Return (X, Y) of the center of cell containing provided text 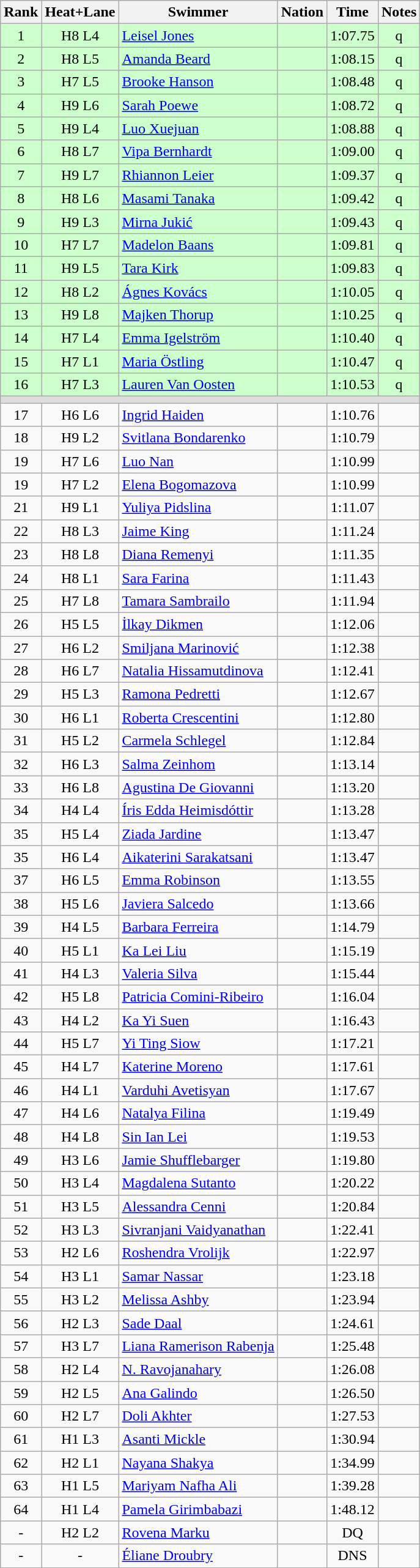
16 (21, 385)
1:12.41 (353, 671)
Diana Remenyi (198, 554)
Tamara Sambrailo (198, 601)
1:16.43 (353, 1020)
1:25.48 (353, 1346)
1:23.18 (353, 1276)
Alessandra Cenni (198, 1206)
58 (21, 1369)
44 (21, 1044)
Roberta Crescentini (198, 718)
Magdalena Sutanto (198, 1183)
H5 L5 (80, 624)
1:30.94 (353, 1440)
Sara Farina (198, 578)
N. Ravojanahary (198, 1369)
10 (21, 245)
H9 L4 (80, 128)
51 (21, 1206)
1:12.06 (353, 624)
50 (21, 1183)
H5 L3 (80, 694)
22 (21, 531)
1:20.84 (353, 1206)
H3 L5 (80, 1206)
1:10.25 (353, 315)
39 (21, 927)
28 (21, 671)
3 (21, 82)
1:22.97 (353, 1253)
H5 L6 (80, 904)
H4 L3 (80, 973)
56 (21, 1323)
1:16.04 (353, 997)
1:14.79 (353, 927)
1:17.21 (353, 1044)
Aikaterini Sarakatsani (198, 857)
63 (21, 1486)
Swimmer (198, 12)
H4 L8 (80, 1137)
Liana Ramerison Rabenja (198, 1346)
Elena Bogomazova (198, 485)
H3 L3 (80, 1230)
Ana Galindo (198, 1393)
Ka Yi Suen (198, 1020)
32 (21, 764)
Pamela Girimbabazi (198, 1509)
Varduhi Avetisyan (198, 1090)
DQ (353, 1533)
11 (21, 268)
64 (21, 1509)
İlkay Dikmen (198, 624)
42 (21, 997)
38 (21, 904)
1:22.41 (353, 1230)
1:10.47 (353, 362)
1:09.42 (353, 198)
Ka Lei Liu (198, 950)
Natalya Filina (198, 1113)
1:11.07 (353, 508)
21 (21, 508)
1:13.20 (353, 787)
Jaime King (198, 531)
1:11.94 (353, 601)
Time (353, 12)
1:09.81 (353, 245)
Masami Tanaka (198, 198)
H2 L6 (80, 1253)
1:09.37 (353, 175)
Rank (21, 12)
Yuliya Pidslina (198, 508)
H9 L2 (80, 438)
H7 L3 (80, 385)
1:17.61 (353, 1067)
55 (21, 1299)
37 (21, 880)
1 (21, 35)
1:10.40 (353, 338)
1:19.80 (353, 1160)
31 (21, 741)
1:27.53 (353, 1416)
54 (21, 1276)
43 (21, 1020)
Ingrid Haiden (198, 415)
59 (21, 1393)
1:10.53 (353, 385)
H9 L7 (80, 175)
H3 L4 (80, 1183)
H3 L1 (80, 1276)
Mariyam Nafha Ali (198, 1486)
1:10.05 (353, 292)
H7 L7 (80, 245)
1:24.61 (353, 1323)
48 (21, 1137)
Sarah Poewe (198, 105)
57 (21, 1346)
1:23.94 (353, 1299)
H6 L3 (80, 764)
17 (21, 415)
H6 L6 (80, 415)
5 (21, 128)
8 (21, 198)
Sin Ian Lei (198, 1137)
1:19.53 (353, 1137)
H3 L6 (80, 1160)
34 (21, 811)
H8 L8 (80, 554)
H2 L1 (80, 1463)
H4 L1 (80, 1090)
Rhiannon Leier (198, 175)
18 (21, 438)
H6 L1 (80, 718)
23 (21, 554)
49 (21, 1160)
1:13.14 (353, 764)
1:11.43 (353, 578)
H8 L5 (80, 59)
45 (21, 1067)
H2 L4 (80, 1369)
1:09.83 (353, 268)
Madelon Baans (198, 245)
1:11.35 (353, 554)
Notes (399, 12)
1:13.55 (353, 880)
30 (21, 718)
Rovena Marku (198, 1533)
Éliane Droubry (198, 1556)
1:10.79 (353, 438)
H3 L2 (80, 1299)
Ziada Jardine (198, 834)
1:13.28 (353, 811)
1:09.43 (353, 221)
H4 L5 (80, 927)
1:20.22 (353, 1183)
40 (21, 950)
13 (21, 315)
H9 L8 (80, 315)
H9 L3 (80, 221)
Luo Nan (198, 461)
Nayana Shakya (198, 1463)
H9 L1 (80, 508)
Doli Akhter (198, 1416)
H6 L4 (80, 857)
Maria Östling (198, 362)
H6 L5 (80, 880)
Nation (302, 12)
DNS (353, 1556)
H7 L2 (80, 485)
Emma Igelström (198, 338)
H2 L3 (80, 1323)
H2 L5 (80, 1393)
Jamie Shufflebarger (198, 1160)
Melissa Ashby (198, 1299)
H2 L2 (80, 1533)
Luo Xuejuan (198, 128)
9 (21, 221)
Patricia Comini-Ribeiro (198, 997)
41 (21, 973)
H8 L7 (80, 152)
1:12.80 (353, 718)
Svitlana Bondarenko (198, 438)
1:09.00 (353, 152)
Asanti Mickle (198, 1440)
H8 L3 (80, 531)
Tara Kirk (198, 268)
Amanda Beard (198, 59)
H7 L6 (80, 461)
Katerine Moreno (198, 1067)
H4 L6 (80, 1113)
1:11.24 (353, 531)
1:13.66 (353, 904)
H7 L8 (80, 601)
1:12.67 (353, 694)
14 (21, 338)
61 (21, 1440)
1:08.72 (353, 105)
Heat+Lane (80, 12)
1:34.99 (353, 1463)
Sade Daal (198, 1323)
H7 L4 (80, 338)
4 (21, 105)
29 (21, 694)
H1 L5 (80, 1486)
1:08.88 (353, 128)
Smiljana Marinović (198, 648)
Brooke Hanson (198, 82)
H1 L4 (80, 1509)
H1 L3 (80, 1440)
H4 L2 (80, 1020)
H7 L1 (80, 362)
1:12.84 (353, 741)
Roshendra Vrolijk (198, 1253)
H5 L1 (80, 950)
1:15.44 (353, 973)
1:07.75 (353, 35)
Leisel Jones (198, 35)
27 (21, 648)
47 (21, 1113)
H8 L4 (80, 35)
H9 L6 (80, 105)
Carmela Schlegel (198, 741)
H8 L6 (80, 198)
62 (21, 1463)
1:48.12 (353, 1509)
Mirna Jukić (198, 221)
H5 L4 (80, 834)
1:12.38 (353, 648)
1:17.67 (353, 1090)
Ágnes Kovács (198, 292)
H6 L7 (80, 671)
H5 L8 (80, 997)
Íris Edda Heimisdóttir (198, 811)
Agustina De Giovanni (198, 787)
H3 L7 (80, 1346)
Vipa Bernhardt (198, 152)
H8 L2 (80, 292)
H2 L7 (80, 1416)
Samar Nassar (198, 1276)
46 (21, 1090)
2 (21, 59)
1:26.08 (353, 1369)
Emma Robinson (198, 880)
H4 L7 (80, 1067)
H6 L8 (80, 787)
12 (21, 292)
Ramona Pedretti (198, 694)
52 (21, 1230)
Lauren Van Oosten (198, 385)
6 (21, 152)
1:08.15 (353, 59)
1:15.19 (353, 950)
24 (21, 578)
1:26.50 (353, 1393)
33 (21, 787)
15 (21, 362)
H6 L2 (80, 648)
Yi Ting Siow (198, 1044)
1:39.28 (353, 1486)
Natalia Hissamutdinova (198, 671)
1:08.48 (353, 82)
H5 L7 (80, 1044)
H7 L5 (80, 82)
Javiera Salcedo (198, 904)
H5 L2 (80, 741)
H4 L4 (80, 811)
H8 L1 (80, 578)
Valeria Silva (198, 973)
60 (21, 1416)
1:19.49 (353, 1113)
7 (21, 175)
53 (21, 1253)
H9 L5 (80, 268)
26 (21, 624)
Barbara Ferreira (198, 927)
1:10.76 (353, 415)
Majken Thorup (198, 315)
25 (21, 601)
Sivranjani Vaidyanathan (198, 1230)
Salma Zeinhom (198, 764)
